Extract the (x, y) coordinate from the center of the cell holding the provided text.  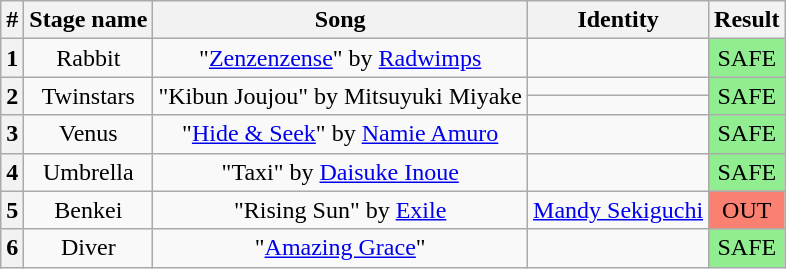
Song (340, 20)
Mandy Sekiguchi (618, 210)
Diver (88, 248)
Result (747, 20)
Twinstars (88, 96)
Benkei (88, 210)
OUT (747, 210)
Stage name (88, 20)
"Taxi" by Daisuke Inoue (340, 172)
# (12, 20)
3 (12, 134)
1 (12, 58)
Umbrella (88, 172)
Identity (618, 20)
"Zenzenzense" by Radwimps (340, 58)
"Rising Sun" by Exile (340, 210)
"Hide & Seek" by Namie Amuro (340, 134)
Venus (88, 134)
6 (12, 248)
"Kibun Joujou" by Mitsuyuki Miyake (340, 96)
4 (12, 172)
5 (12, 210)
"Amazing Grace" (340, 248)
2 (12, 96)
Rabbit (88, 58)
